Return [X, Y] of the center of cell containing provided text 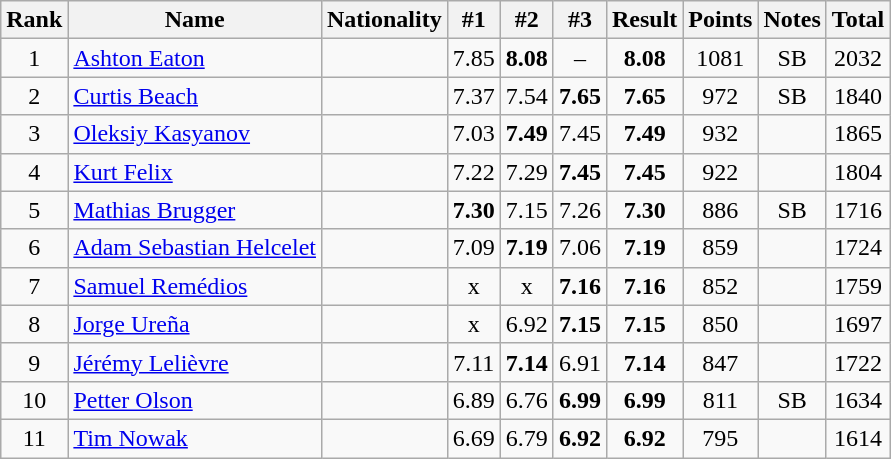
Mathias Brugger [195, 210]
6.76 [526, 400]
1804 [858, 172]
1724 [858, 248]
7.22 [474, 172]
7.09 [474, 248]
Rank [34, 20]
795 [720, 438]
Adam Sebastian Helcelet [195, 248]
11 [34, 438]
1 [34, 58]
859 [720, 248]
Notes [792, 20]
2 [34, 96]
#3 [580, 20]
9 [34, 362]
1634 [858, 400]
1614 [858, 438]
7.54 [526, 96]
1840 [858, 96]
Oleksiy Kasyanov [195, 134]
Name [195, 20]
972 [720, 96]
1722 [858, 362]
4 [34, 172]
6.89 [474, 400]
852 [720, 286]
7.29 [526, 172]
7 [34, 286]
Jorge Ureña [195, 324]
6.91 [580, 362]
7.85 [474, 58]
3 [34, 134]
Jérémy Lelièvre [195, 362]
Petter Olson [195, 400]
1716 [858, 210]
Total [858, 20]
811 [720, 400]
5 [34, 210]
7.11 [474, 362]
#1 [474, 20]
8 [34, 324]
2032 [858, 58]
Ashton Eaton [195, 58]
Result [644, 20]
1865 [858, 134]
7.26 [580, 210]
6.79 [526, 438]
Curtis Beach [195, 96]
Samuel Remédios [195, 286]
Points [720, 20]
7.03 [474, 134]
1759 [858, 286]
1081 [720, 58]
Nationality [384, 20]
922 [720, 172]
886 [720, 210]
Kurt Felix [195, 172]
7.06 [580, 248]
1697 [858, 324]
850 [720, 324]
– [580, 58]
7.37 [474, 96]
6 [34, 248]
847 [720, 362]
#2 [526, 20]
6.69 [474, 438]
932 [720, 134]
10 [34, 400]
Tim Nowak [195, 438]
